For the text-containing cell, return its midpoint in (x, y) coordinate format. 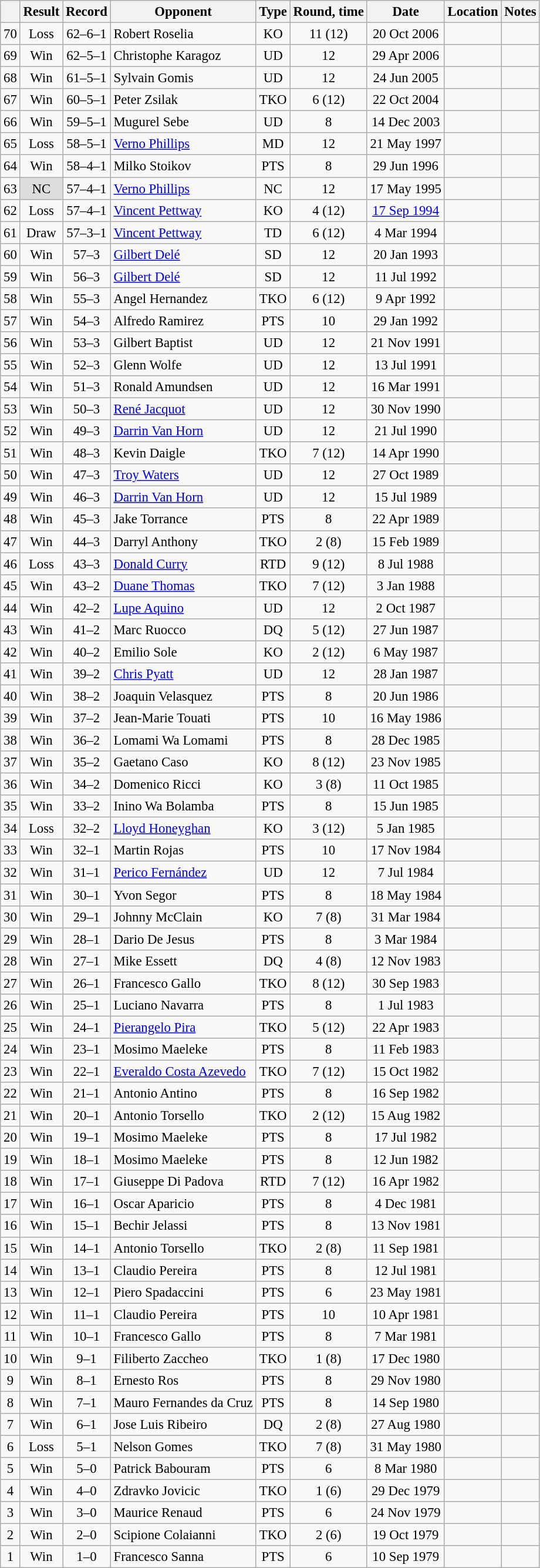
49 (11, 497)
6–1 (87, 1425)
Mauro Fernandes da Cruz (183, 1402)
25–1 (87, 1005)
MD (273, 144)
TD (273, 233)
51 (11, 453)
30–1 (87, 895)
Troy Waters (183, 475)
62 (11, 210)
63 (11, 189)
26 (11, 1005)
29 (11, 939)
26–1 (87, 983)
56–3 (87, 277)
8–1 (87, 1381)
Maurice Renaud (183, 1513)
Record (87, 12)
2 Oct 1987 (406, 608)
Gaetano Caso (183, 762)
52–3 (87, 365)
21–1 (87, 1093)
48 (11, 520)
Donald Curry (183, 564)
38 (11, 741)
59–5–1 (87, 122)
22 Oct 2004 (406, 100)
13–1 (87, 1270)
13 Nov 1981 (406, 1226)
Duane Thomas (183, 586)
61–5–1 (87, 78)
9 (12) (329, 564)
René Jacquot (183, 409)
29 Nov 1980 (406, 1381)
62–5–1 (87, 56)
8 Mar 1980 (406, 1469)
57–3 (87, 254)
16–1 (87, 1204)
17–1 (87, 1182)
Piero Spadaccini (183, 1292)
17 Dec 1980 (406, 1358)
11 (12) (329, 34)
19–1 (87, 1138)
18 May 1984 (406, 895)
27 Aug 1980 (406, 1425)
30 (11, 917)
23 May 1981 (406, 1292)
54 (11, 387)
Francesco Sanna (183, 1557)
Round, time (329, 12)
21 (11, 1116)
4 Dec 1981 (406, 1204)
6 May 1987 (406, 652)
Location (473, 12)
24 (11, 1049)
Sylvain Gomis (183, 78)
20–1 (87, 1116)
21 Nov 1991 (406, 343)
17 Jul 1982 (406, 1138)
15 Oct 1982 (406, 1071)
20 Jan 1993 (406, 254)
65 (11, 144)
51–3 (87, 387)
5 (11, 1469)
Yvon Segor (183, 895)
17 Sep 1994 (406, 210)
43 (11, 630)
Type (273, 12)
Opponent (183, 12)
22–1 (87, 1071)
Perico Fernández (183, 873)
31 (11, 895)
19 (11, 1160)
30 Nov 1990 (406, 409)
Domenico Ricci (183, 785)
67 (11, 100)
Milko Stoikov (183, 166)
27 Oct 1989 (406, 475)
45 (11, 586)
35–2 (87, 762)
59 (11, 277)
24 Nov 1979 (406, 1513)
1 Jul 1983 (406, 1005)
1–0 (87, 1557)
12 Jul 1981 (406, 1270)
66 (11, 122)
31–1 (87, 873)
14 Dec 2003 (406, 122)
3 Jan 1988 (406, 586)
16 May 1986 (406, 718)
4 (11, 1491)
7–1 (87, 1402)
Gilbert Baptist (183, 343)
Lupe Aquino (183, 608)
4 Mar 1994 (406, 233)
12–1 (87, 1292)
12 Jun 1982 (406, 1160)
39 (11, 718)
Marc Ruocco (183, 630)
30 Sep 1983 (406, 983)
21 Jul 1990 (406, 431)
23 (11, 1071)
11 Feb 1983 (406, 1049)
62–6–1 (87, 34)
18 (11, 1182)
16 Mar 1991 (406, 387)
32 (11, 873)
43–2 (87, 586)
56 (11, 343)
8 Jul 1988 (406, 564)
Martin Rojas (183, 851)
Darryl Anthony (183, 541)
22 Apr 1983 (406, 1027)
5 Jan 1985 (406, 829)
Pierangelo Pira (183, 1027)
37–2 (87, 718)
46–3 (87, 497)
39–2 (87, 674)
43–3 (87, 564)
46 (11, 564)
33 (11, 851)
Christophe Karagoz (183, 56)
17 Nov 1984 (406, 851)
21 May 1997 (406, 144)
31 May 1980 (406, 1447)
27 Jun 1987 (406, 630)
Chris Pyatt (183, 674)
18–1 (87, 1160)
20 (11, 1138)
68 (11, 78)
41 (11, 674)
14 (11, 1270)
32–1 (87, 851)
Filiberto Zaccheo (183, 1358)
10 Sep 1979 (406, 1557)
69 (11, 56)
36–2 (87, 741)
48–3 (87, 453)
28 Jan 1987 (406, 674)
55–3 (87, 299)
Dario De Jesus (183, 939)
Antonio Antino (183, 1093)
15 (11, 1248)
28–1 (87, 939)
Scipione Colaianni (183, 1535)
15 Feb 1989 (406, 541)
3 (11, 1513)
11–1 (87, 1314)
Kevin Daigle (183, 453)
40–2 (87, 652)
64 (11, 166)
Giuseppe Di Padova (183, 1182)
47 (11, 541)
37 (11, 762)
Ronald Amundsen (183, 387)
29 Jun 1996 (406, 166)
Robert Roselia (183, 34)
29–1 (87, 917)
11 Sep 1981 (406, 1248)
24 Jun 2005 (406, 78)
58–4–1 (87, 166)
5–1 (87, 1447)
4 (8) (329, 961)
Angel Hernandez (183, 299)
57 (11, 321)
4–0 (87, 1491)
17 (11, 1204)
16 Sep 1982 (406, 1093)
9–1 (87, 1358)
29 Apr 2006 (406, 56)
53–3 (87, 343)
60 (11, 254)
52 (11, 431)
11 (11, 1337)
Patrick Babouram (183, 1469)
10 Apr 1981 (406, 1314)
4 (12) (329, 210)
58 (11, 299)
Jose Luis Ribeiro (183, 1425)
Date (406, 12)
47–3 (87, 475)
Mugurel Sebe (183, 122)
44 (11, 608)
Ernesto Ros (183, 1381)
Glenn Wolfe (183, 365)
Zdravko Jovicic (183, 1491)
3 (8) (329, 785)
60–5–1 (87, 100)
50 (11, 475)
Bechir Jelassi (183, 1226)
29 Dec 1979 (406, 1491)
7 (11, 1425)
Joaquin Velasquez (183, 696)
41–2 (87, 630)
27 (11, 983)
Draw (41, 233)
9 (11, 1381)
23–1 (87, 1049)
45–3 (87, 520)
1 (11, 1557)
33–2 (87, 806)
Peter Zsilak (183, 100)
20 Jun 1986 (406, 696)
42 (11, 652)
22 (11, 1093)
Result (41, 12)
15 Aug 1982 (406, 1116)
3–0 (87, 1513)
34 (11, 829)
Johnny McClain (183, 917)
32–2 (87, 829)
14 Sep 1980 (406, 1402)
20 Oct 2006 (406, 34)
70 (11, 34)
55 (11, 365)
42–2 (87, 608)
11 Oct 1985 (406, 785)
11 Jul 1992 (406, 277)
28 (11, 961)
16 (11, 1226)
1 (8) (329, 1358)
61 (11, 233)
12 Nov 1983 (406, 961)
36 (11, 785)
14–1 (87, 1248)
15–1 (87, 1226)
13 (11, 1292)
50–3 (87, 409)
Everaldo Costa Azevedo (183, 1071)
17 May 1995 (406, 189)
Alfredo Ramirez (183, 321)
Emilio Sole (183, 652)
15 Jul 1989 (406, 497)
31 Mar 1984 (406, 917)
2 (6) (329, 1535)
Inino Wa Bolamba (183, 806)
7 Jul 1984 (406, 873)
Lloyd Honeyghan (183, 829)
Nelson Gomes (183, 1447)
53 (11, 409)
10–1 (87, 1337)
35 (11, 806)
2 (11, 1535)
Lomami Wa Lomami (183, 741)
28 Dec 1985 (406, 741)
Luciano Navarra (183, 1005)
7 Mar 1981 (406, 1337)
14 Apr 1990 (406, 453)
13 Jul 1991 (406, 365)
23 Nov 1985 (406, 762)
Notes (520, 12)
24–1 (87, 1027)
40 (11, 696)
Jake Torrance (183, 520)
1 (6) (329, 1491)
38–2 (87, 696)
49–3 (87, 431)
34–2 (87, 785)
44–3 (87, 541)
2–0 (87, 1535)
29 Jan 1992 (406, 321)
3 Mar 1984 (406, 939)
Jean-Marie Touati (183, 718)
22 Apr 1989 (406, 520)
9 Apr 1992 (406, 299)
15 Jun 1985 (406, 806)
19 Oct 1979 (406, 1535)
58–5–1 (87, 144)
Oscar Aparicio (183, 1204)
54–3 (87, 321)
5–0 (87, 1469)
25 (11, 1027)
16 Apr 1982 (406, 1182)
3 (12) (329, 829)
27–1 (87, 961)
Mike Essett (183, 961)
57–3–1 (87, 233)
